For the text-containing cell, return its midpoint in [x, y] coordinate format. 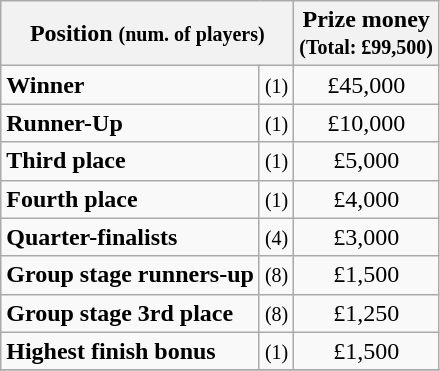
(4) [276, 237]
Group stage runners-up [130, 275]
Quarter-finalists [130, 237]
Highest finish bonus [130, 351]
Winner [130, 85]
Runner-Up [130, 123]
Third place [130, 161]
Group stage 3rd place [130, 313]
£45,000 [366, 85]
Position (num. of players) [148, 34]
£5,000 [366, 161]
£4,000 [366, 199]
£10,000 [366, 123]
Prize money(Total: £99,500) [366, 34]
£1,250 [366, 313]
Fourth place [130, 199]
£3,000 [366, 237]
